Capture the cell that displays the provided text and extract its (x, y) central coordinate. 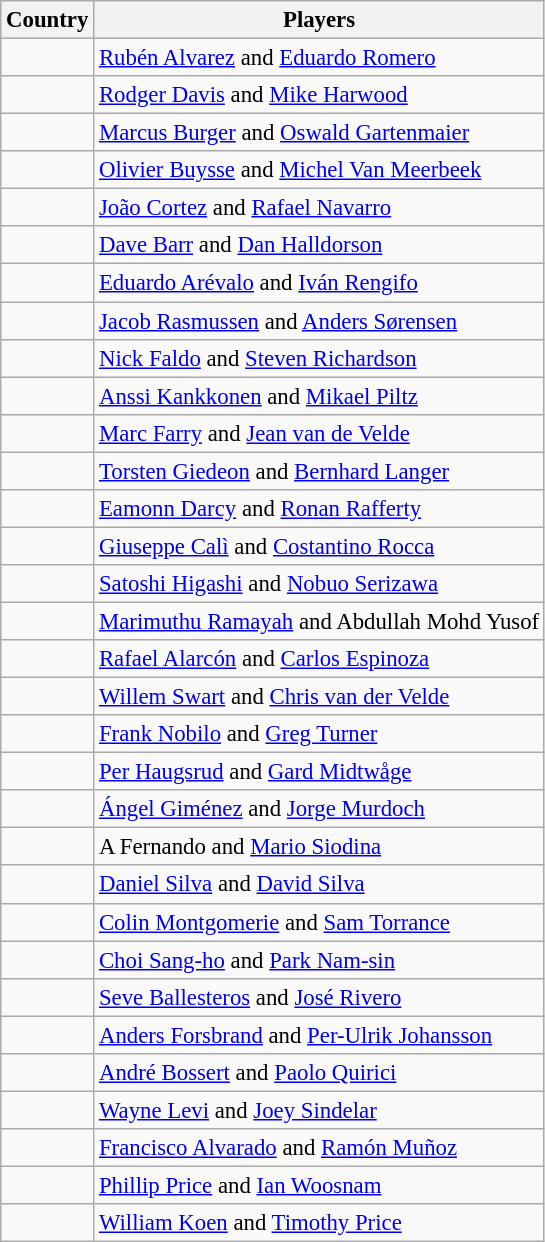
Rodger Davis and Mike Harwood (320, 95)
Olivier Buysse and Michel Van Meerbeek (320, 170)
William Koen and Timothy Price (320, 1223)
André Bossert and Paolo Quirici (320, 1073)
João Cortez and Rafael Navarro (320, 208)
Marimuthu Ramayah and Abdullah Mohd Yusof (320, 621)
Per Haugsrud and Gard Midtwåge (320, 772)
Seve Ballesteros and José Rivero (320, 997)
Dave Barr and Dan Halldorson (320, 245)
Rubén Alvarez and Eduardo Romero (320, 58)
A Fernando and Mario Siodina (320, 847)
Francisco Alvarado and Ramón Muñoz (320, 1148)
Rafael Alarcón and Carlos Espinoza (320, 659)
Daniel Silva and David Silva (320, 885)
Giuseppe Calì and Costantino Rocca (320, 546)
Satoshi Higashi and Nobuo Serizawa (320, 584)
Phillip Price and Ian Woosnam (320, 1185)
Ángel Giménez and Jorge Murdoch (320, 809)
Players (320, 20)
Eamonn Darcy and Ronan Rafferty (320, 509)
Willem Swart and Chris van der Velde (320, 697)
Anssi Kankkonen and Mikael Piltz (320, 396)
Eduardo Arévalo and Iván Rengifo (320, 283)
Marc Farry and Jean van de Velde (320, 433)
Choi Sang-ho and Park Nam-sin (320, 960)
Torsten Giedeon and Bernhard Langer (320, 471)
Marcus Burger and Oswald Gartenmaier (320, 133)
Frank Nobilo and Greg Turner (320, 734)
Country (48, 20)
Nick Faldo and Steven Richardson (320, 358)
Colin Montgomerie and Sam Torrance (320, 922)
Wayne Levi and Joey Sindelar (320, 1110)
Jacob Rasmussen and Anders Sørensen (320, 321)
Anders Forsbrand and Per-Ulrik Johansson (320, 1035)
